Extract the (X, Y) coordinate from the center of the cell holding the provided text.  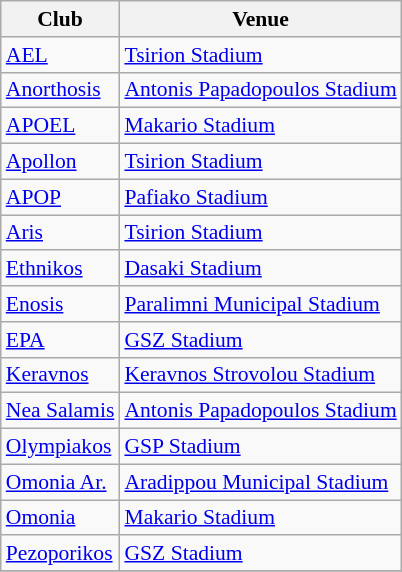
Aris (60, 233)
Aradippou Municipal Stadium (260, 482)
Nea Salamis (60, 411)
GSP Stadium (260, 447)
EPA (60, 340)
AEL (60, 55)
Ethnikos (60, 269)
Pezoporikos (60, 554)
Paralimni Municipal Stadium (260, 304)
Club (60, 19)
Olympiakos (60, 447)
Omonia (60, 518)
Venue (260, 19)
APOEL (60, 126)
APOP (60, 197)
Pafiako Stadium (260, 197)
Omonia Ar. (60, 482)
Dasaki Stadium (260, 269)
Keravnos (60, 375)
Anorthosis (60, 90)
Keravnos Strovolou Stadium (260, 375)
Apollon (60, 162)
Enosis (60, 304)
